Capture the cell that displays the provided text and extract its [x, y] central coordinate. 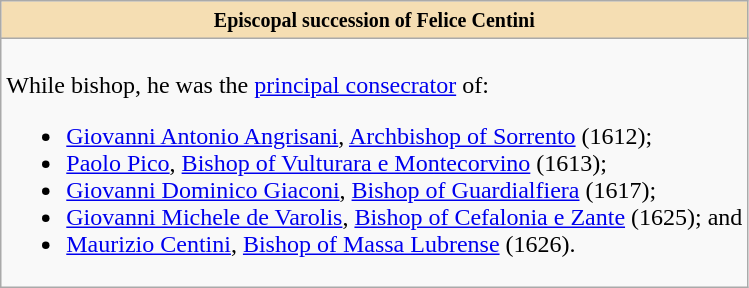
Episcopal succession of Felice Centini [374, 20]
